Determine the [X, Y] coordinate at the center of the cell enclosing the given text.  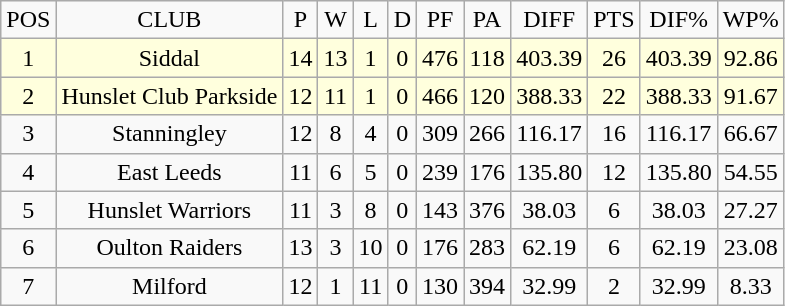
POS [28, 20]
309 [440, 134]
Siddal [170, 58]
P [300, 20]
239 [440, 172]
8.33 [750, 286]
DIFF [550, 20]
476 [440, 58]
466 [440, 96]
W [336, 20]
54.55 [750, 172]
91.67 [750, 96]
118 [488, 58]
East Leeds [170, 172]
Milford [170, 286]
10 [370, 248]
143 [440, 210]
PTS [614, 20]
130 [440, 286]
16 [614, 134]
66.67 [750, 134]
WP% [750, 20]
23.08 [750, 248]
22 [614, 96]
92.86 [750, 58]
Oulton Raiders [170, 248]
DIF% [678, 20]
D [402, 20]
CLUB [170, 20]
PA [488, 20]
14 [300, 58]
Hunslet Warriors [170, 210]
PF [440, 20]
L [370, 20]
376 [488, 210]
Hunslet Club Parkside [170, 96]
26 [614, 58]
283 [488, 248]
7 [28, 286]
266 [488, 134]
120 [488, 96]
27.27 [750, 210]
Stanningley [170, 134]
394 [488, 286]
